Output the (x, y) coordinate of the center of the cell containing the given text.  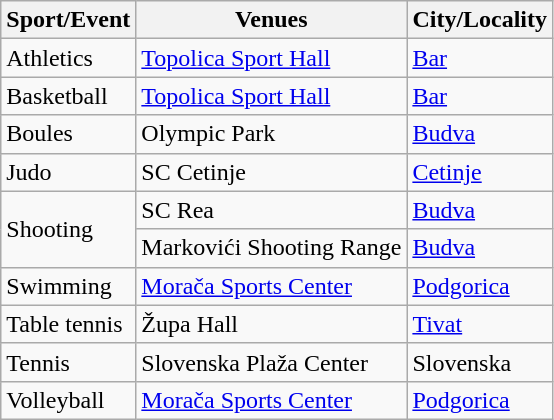
City/Locality (480, 20)
Markovići Shooting Range (272, 248)
Venues (272, 20)
Athletics (68, 58)
Boules (68, 134)
Basketball (68, 96)
Shooting (68, 229)
Cetinje (480, 172)
Sport/Event (68, 20)
Župa Hall (272, 324)
Table tennis (68, 324)
Swimming (68, 286)
Volleyball (68, 400)
Slovenska Plaža Center (272, 362)
Judo (68, 172)
SC Rea (272, 210)
Tennis (68, 362)
Slovenska (480, 362)
Olympic Park (272, 134)
SC Cetinje (272, 172)
Tivat (480, 324)
